Find where the given text appears and provide that cell's center as [x, y] coordinate. 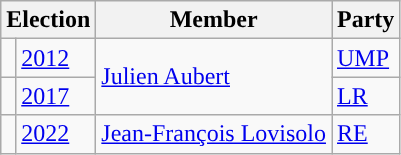
LR [366, 96]
RE [366, 134]
Election [48, 20]
2022 [56, 134]
UMP [366, 58]
Jean-François Lovisolo [214, 134]
Julien Aubert [214, 77]
Party [366, 20]
2012 [56, 58]
2017 [56, 96]
Member [214, 20]
